From the cell containing the given text, extract its center point as (X, Y) coordinate. 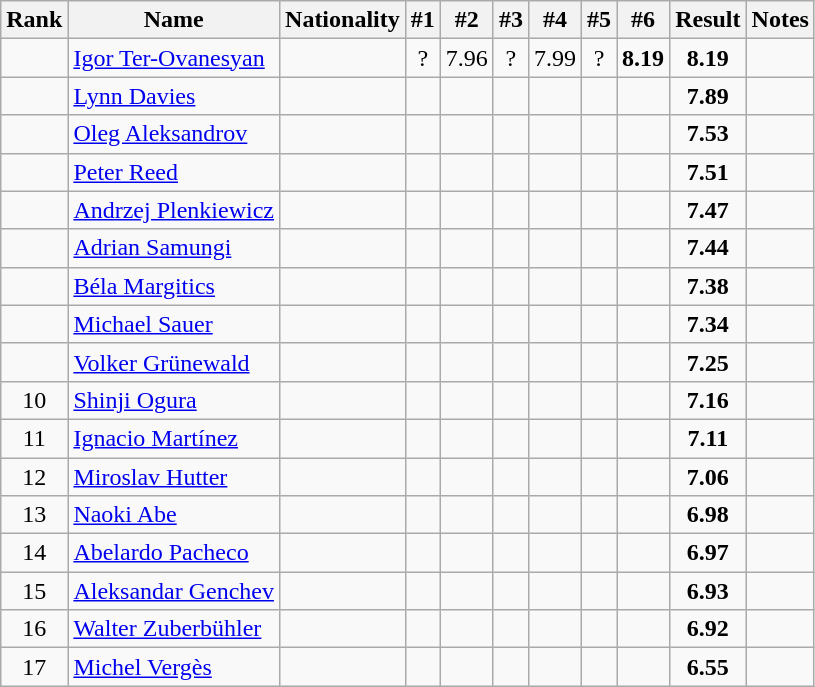
6.55 (708, 667)
Igor Ter-Ovanesyan (174, 58)
Nationality (343, 20)
7.34 (708, 324)
7.89 (708, 96)
11 (34, 438)
#1 (422, 20)
6.97 (708, 553)
Ignacio Martínez (174, 438)
7.47 (708, 210)
Walter Zuberbühler (174, 629)
Shinji Ogura (174, 400)
Peter Reed (174, 172)
Naoki Abe (174, 515)
7.06 (708, 477)
Miroslav Hutter (174, 477)
7.51 (708, 172)
#6 (644, 20)
16 (34, 629)
15 (34, 591)
Andrzej Plenkiewicz (174, 210)
7.96 (466, 58)
Volker Grünewald (174, 362)
#2 (466, 20)
Oleg Aleksandrov (174, 134)
Result (708, 20)
#3 (510, 20)
7.25 (708, 362)
Béla Margitics (174, 286)
Lynn Davies (174, 96)
12 (34, 477)
Michael Sauer (174, 324)
#5 (600, 20)
Name (174, 20)
7.38 (708, 286)
14 (34, 553)
Rank (34, 20)
#4 (554, 20)
Notes (780, 20)
7.11 (708, 438)
6.93 (708, 591)
17 (34, 667)
Adrian Samungi (174, 248)
7.99 (554, 58)
7.44 (708, 248)
6.98 (708, 515)
7.16 (708, 400)
Aleksandar Genchev (174, 591)
7.53 (708, 134)
Abelardo Pacheco (174, 553)
10 (34, 400)
13 (34, 515)
Michel Vergès (174, 667)
6.92 (708, 629)
